Pinpoint the cell where the given text exists, returning its [X, Y] midpoint coordinate. 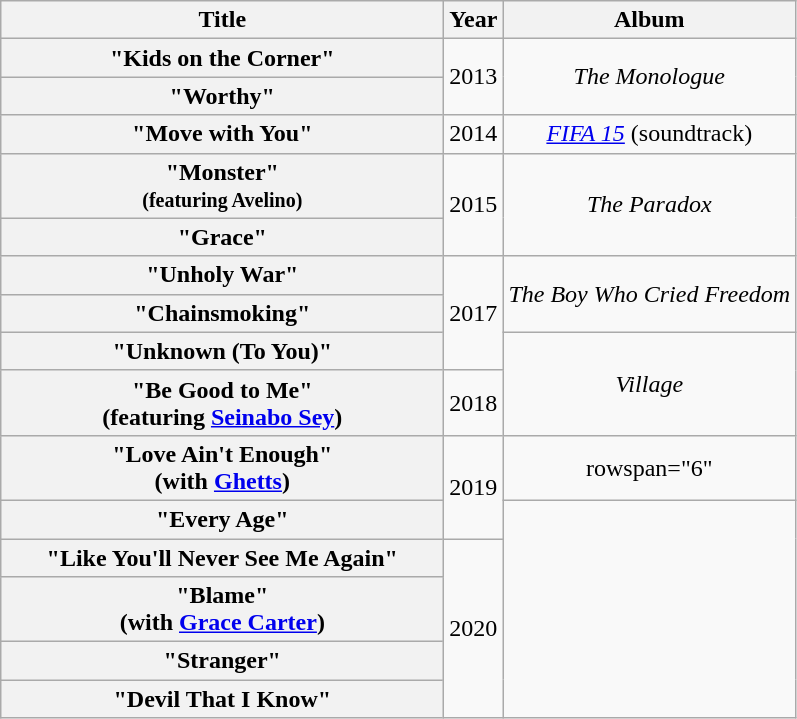
Village [650, 384]
Year [474, 20]
"Like You'll Never See Me Again" [222, 557]
2018 [474, 402]
2019 [474, 486]
"Blame"(with Grace Carter) [222, 610]
2015 [474, 204]
2014 [474, 134]
Album [650, 20]
rowspan="6" [650, 468]
The Paradox [650, 204]
"Grace" [222, 237]
Title [222, 20]
2020 [474, 628]
"Worthy" [222, 96]
"Move with You" [222, 134]
"Chainsmoking" [222, 313]
The Monologue [650, 77]
"Every Age" [222, 519]
"Love Ain't Enough"(with Ghetts) [222, 468]
2013 [474, 77]
"Kids on the Corner" [222, 58]
"Stranger" [222, 661]
FIFA 15 (soundtrack) [650, 134]
"Monster"(featuring Avelino) [222, 186]
"Be Good to Me"(featuring Seinabo Sey) [222, 402]
"Unknown (To You)" [222, 351]
The Boy Who Cried Freedom [650, 294]
2017 [474, 313]
"Devil That I Know" [222, 699]
"Unholy War" [222, 275]
